Provide the [X, Y] coordinate of the cell's center where the given text is located.  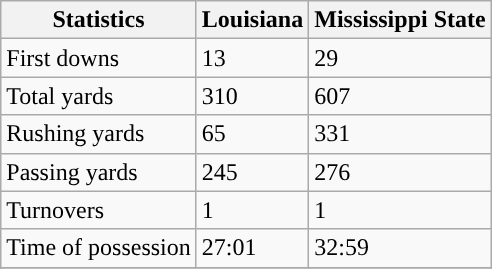
310 [252, 96]
Mississippi State [400, 20]
Statistics [99, 20]
276 [400, 172]
29 [400, 58]
Turnovers [99, 210]
Louisiana [252, 20]
331 [400, 134]
Passing yards [99, 172]
245 [252, 172]
65 [252, 134]
Rushing yards [99, 134]
13 [252, 58]
32:59 [400, 248]
Time of possession [99, 248]
607 [400, 96]
27:01 [252, 248]
First downs [99, 58]
Total yards [99, 96]
